Return (X, Y) of the center of cell containing provided text 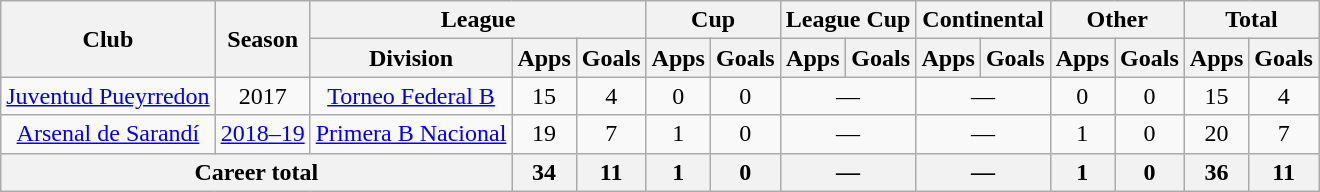
Total (1251, 20)
2017 (262, 96)
Juventud Pueyrredon (108, 96)
2018–19 (262, 134)
Division (411, 58)
Continental (983, 20)
Club (108, 39)
36 (1216, 172)
Career total (256, 172)
34 (544, 172)
19 (544, 134)
Other (1117, 20)
Cup (713, 20)
Arsenal de Sarandí (108, 134)
Season (262, 39)
20 (1216, 134)
League (478, 20)
Primera B Nacional (411, 134)
Torneo Federal B (411, 96)
League Cup (848, 20)
